Identify which cell holds the provided text, then report its (x, y) central coordinate. 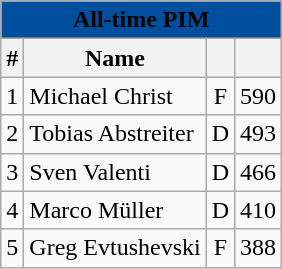
Marco Müller (115, 210)
Greg Evtushevski (115, 248)
Name (115, 58)
Sven Valenti (115, 172)
2 (12, 134)
388 (258, 248)
5 (12, 248)
493 (258, 134)
All-time PIM (142, 20)
590 (258, 96)
3 (12, 172)
# (12, 58)
466 (258, 172)
4 (12, 210)
Tobias Abstreiter (115, 134)
1 (12, 96)
410 (258, 210)
Michael Christ (115, 96)
